Pinpoint the cell where the given text exists, returning its (x, y) midpoint coordinate. 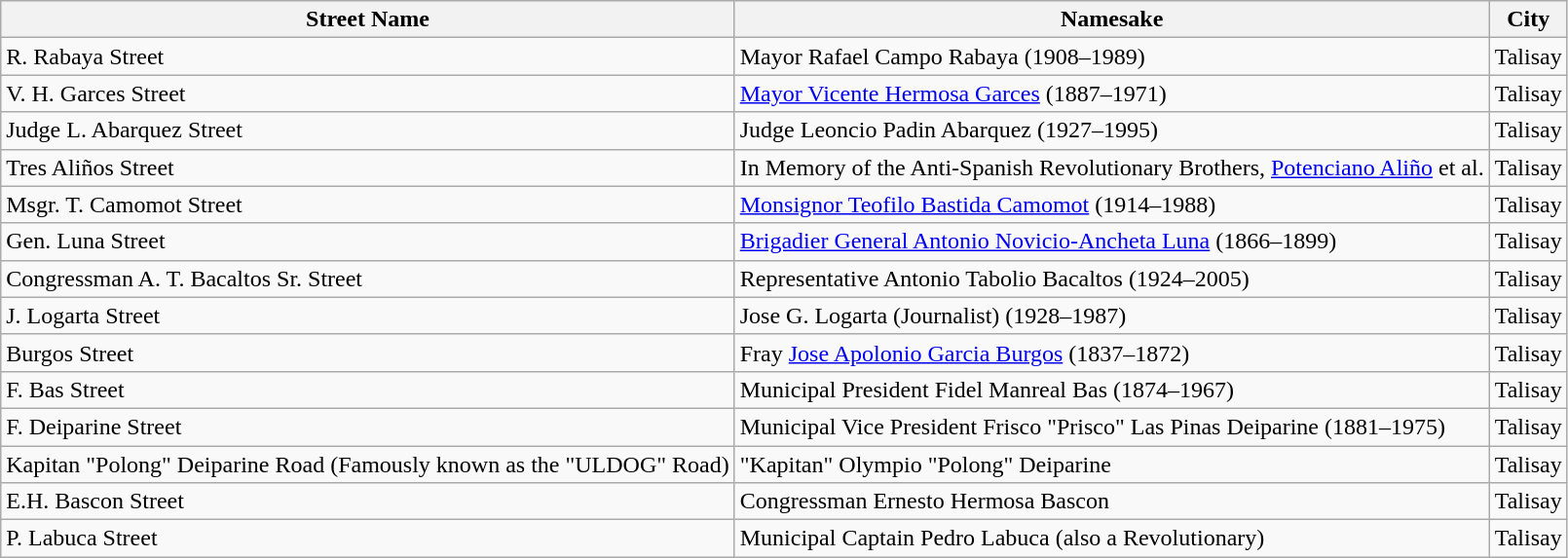
Msgr. T. Camomot Street (368, 205)
F. Deiparine Street (368, 427)
Fray Jose Apolonio Garcia Burgos (1837–1872) (1112, 353)
P. Labuca Street (368, 539)
Burgos Street (368, 353)
Mayor Vicente Hermosa Garces (1887–1971) (1112, 93)
"Kapitan" Olympio "Polong" Deiparine (1112, 465)
Municipal Vice President Frisco "Prisco" Las Pinas Deiparine (1881–1975) (1112, 427)
City (1528, 19)
Mayor Rafael Campo Rabaya (1908–1989) (1112, 56)
F. Bas Street (368, 390)
Monsignor Teofilo Bastida Camomot (1914–1988) (1112, 205)
Tres Aliños Street (368, 167)
Jose G. Logarta (Journalist) (1928–1987) (1112, 316)
Judge L. Abarquez Street (368, 130)
Street Name (368, 19)
Representative Antonio Tabolio Bacaltos (1924–2005) (1112, 279)
Namesake (1112, 19)
Municipal Captain Pedro Labuca (also a Revolutionary) (1112, 539)
Judge Leoncio Padin Abarquez (1927–1995) (1112, 130)
J. Logarta Street (368, 316)
V. H. Garces Street (368, 93)
In Memory of the Anti-Spanish Revolutionary Brothers, Potenciano Aliño et al. (1112, 167)
R. Rabaya Street (368, 56)
Gen. Luna Street (368, 242)
Kapitan "Polong" Deiparine Road (Famously known as the "ULDOG" Road) (368, 465)
E.H. Bascon Street (368, 502)
Congressman Ernesto Hermosa Bascon (1112, 502)
Municipal President Fidel Manreal Bas (1874–1967) (1112, 390)
Brigadier General Antonio Novicio-Ancheta Luna (1866–1899) (1112, 242)
Congressman A. T. Bacaltos Sr. Street (368, 279)
